Identify which cell holds the provided text, then report its (x, y) central coordinate. 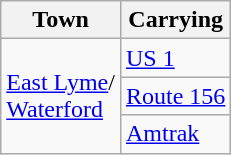
Route 156 (175, 96)
Carrying (175, 20)
Amtrak (175, 134)
East Lyme/Waterford (61, 96)
Town (61, 20)
US 1 (175, 58)
